Search for the cell housing the specified text and yield its (x, y) center coordinate. 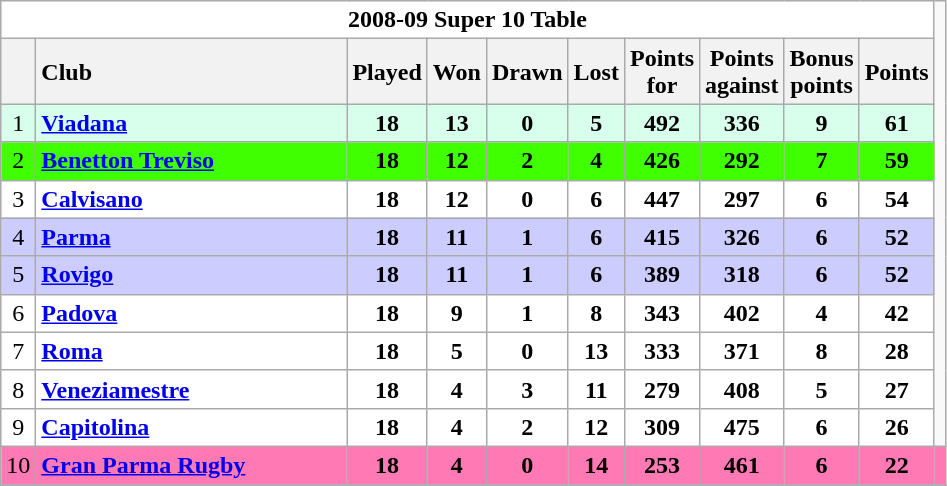
Roma (192, 351)
415 (662, 237)
Capitolina (192, 427)
253 (662, 465)
297 (742, 199)
Bonus points (822, 72)
336 (742, 123)
Club (192, 72)
Points (896, 72)
492 (662, 123)
279 (662, 389)
54 (896, 199)
326 (742, 237)
333 (662, 351)
Rovigo (192, 275)
28 (896, 351)
Padova (192, 313)
2008-09 Super 10 Table (468, 20)
408 (742, 389)
10 (18, 465)
461 (742, 465)
292 (742, 161)
Veneziamestre (192, 389)
26 (896, 427)
Played (387, 72)
Won (456, 72)
447 (662, 199)
Drawn (527, 72)
Gran Parma Rugby (192, 465)
343 (662, 313)
14 (596, 465)
318 (742, 275)
389 (662, 275)
Parma (192, 237)
Lost (596, 72)
Viadana (192, 123)
475 (742, 427)
Points against (742, 72)
Benetton Treviso (192, 161)
27 (896, 389)
Points for (662, 72)
426 (662, 161)
309 (662, 427)
61 (896, 123)
59 (896, 161)
42 (896, 313)
371 (742, 351)
402 (742, 313)
22 (896, 465)
Calvisano (192, 199)
